Scan for the cell matching the given text and deliver its (x, y) coordinate at center. 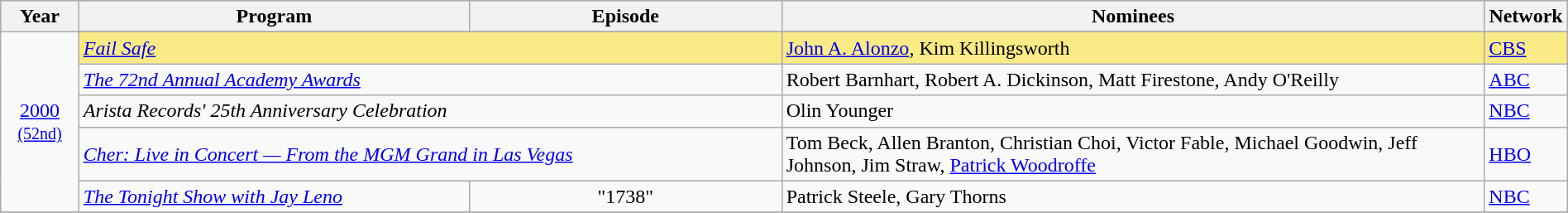
Fail Safe (430, 48)
ABC (1526, 80)
Network (1526, 17)
CBS (1526, 48)
Cher: Live in Concert — From the MGM Grand in Las Vegas (430, 154)
The 72nd Annual Academy Awards (430, 80)
"1738" (625, 196)
2000(52nd) (40, 123)
Olin Younger (1133, 111)
Patrick Steele, Gary Thorns (1133, 196)
Year (40, 17)
Program (274, 17)
John A. Alonzo, Kim Killingsworth (1133, 48)
Episode (625, 17)
HBO (1526, 154)
The Tonight Show with Jay Leno (274, 196)
Tom Beck, Allen Branton, Christian Choi, Victor Fable, Michael Goodwin, Jeff Johnson, Jim Straw, Patrick Woodroffe (1133, 154)
Arista Records' 25th Anniversary Celebration (430, 111)
Robert Barnhart, Robert A. Dickinson, Matt Firestone, Andy O'Reilly (1133, 80)
Nominees (1133, 17)
